Search for the cell housing the specified text and yield its [x, y] center coordinate. 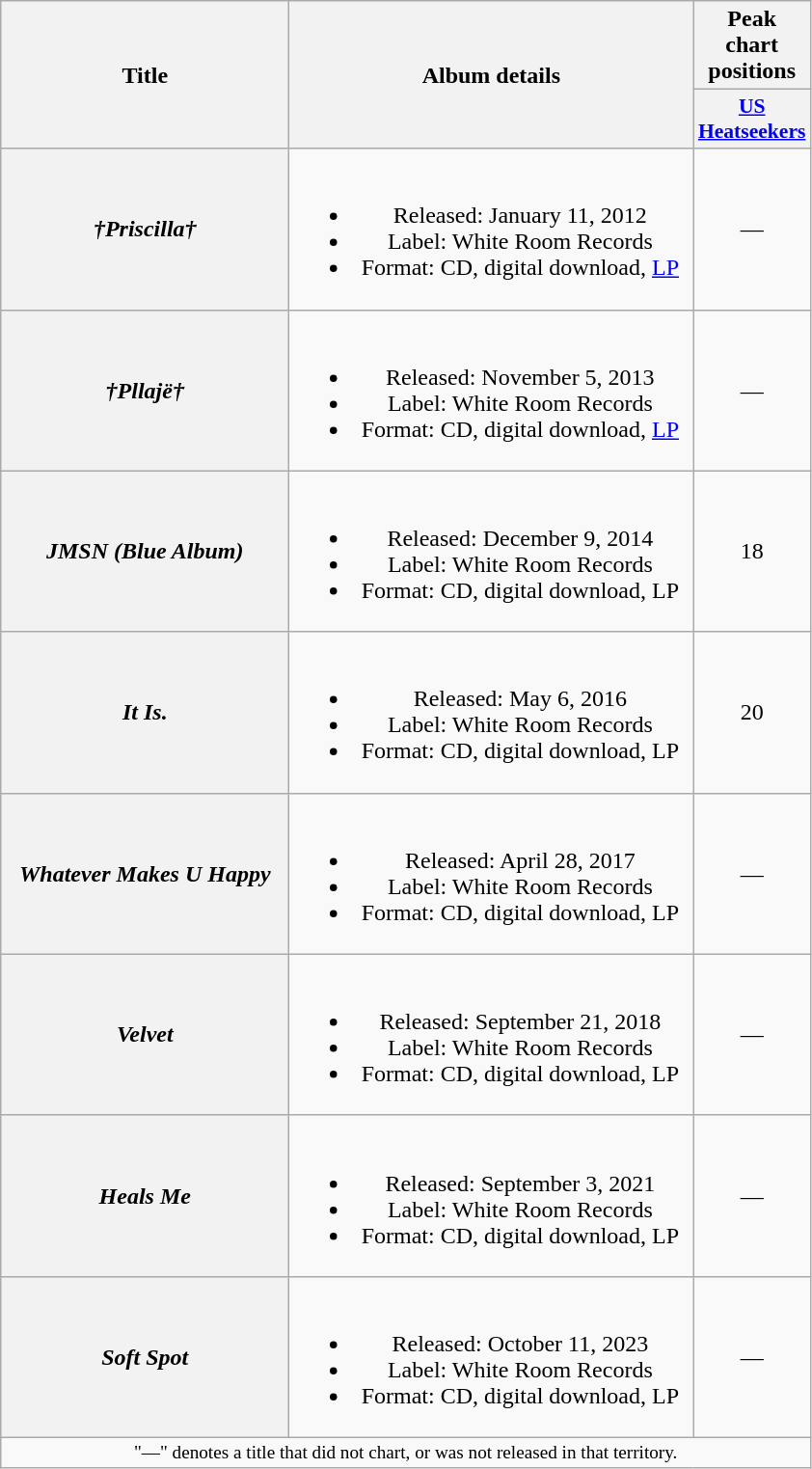
18 [752, 552]
Heals Me [145, 1196]
Released: January 11, 2012Label: White Room RecordsFormat: CD, digital download, LP [492, 230]
Released: December 9, 2014Label: White Room RecordsFormat: CD, digital download, LP [492, 552]
Released: November 5, 2013Label: White Room RecordsFormat: CD, digital download, LP [492, 390]
Released: September 3, 2021Label: White Room RecordsFormat: CD, digital download, LP [492, 1196]
†Priscilla† [145, 230]
Title [145, 75]
Whatever Makes U Happy [145, 874]
Velvet [145, 1034]
Soft Spot [145, 1356]
"—" denotes a title that did not chart, or was not released in that territory. [406, 1453]
USHeatseekers [752, 120]
Album details [492, 75]
JMSN (Blue Album) [145, 552]
Released: October 11, 2023Label: White Room RecordsFormat: CD, digital download, LP [492, 1356]
Peak chart positions [752, 45]
Released: May 6, 2016Label: White Room RecordsFormat: CD, digital download, LP [492, 712]
Released: April 28, 2017Label: White Room RecordsFormat: CD, digital download, LP [492, 874]
20 [752, 712]
†Pllajë† [145, 390]
It Is. [145, 712]
Released: September 21, 2018Label: White Room RecordsFormat: CD, digital download, LP [492, 1034]
